Extract the [x, y] coordinate from the center of the cell holding the provided text.  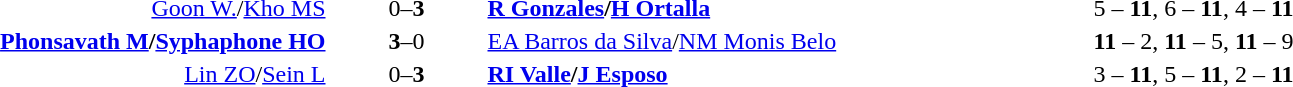
3–0 [406, 41]
EA Barros da Silva/NM Monis Belo [788, 41]
